Output the (x, y) coordinate of the center of the cell containing the given text.  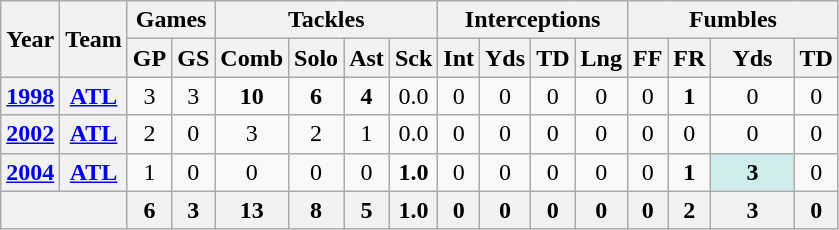
FF (647, 58)
10 (252, 96)
FR (690, 58)
5 (367, 210)
Team (94, 39)
Sck (413, 58)
Games (170, 20)
Int (459, 58)
4 (367, 96)
Solo (316, 58)
Tackles (326, 20)
Interceptions (533, 20)
Lng (601, 58)
1998 (30, 96)
8 (316, 210)
2002 (30, 134)
2004 (30, 172)
GP (149, 58)
GS (194, 58)
Ast (367, 58)
Fumbles (732, 20)
13 (252, 210)
Comb (252, 58)
Year (30, 39)
